Provide the [x, y] coordinate of the cell's center where the given text is located.  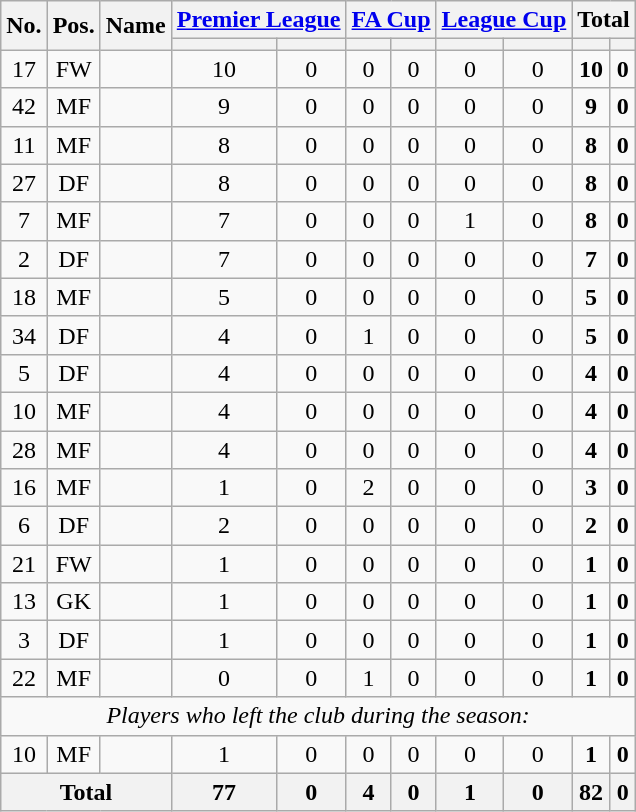
Name [136, 26]
77 [224, 792]
34 [24, 335]
GK [74, 602]
13 [24, 602]
18 [24, 297]
FA Cup [391, 20]
21 [24, 564]
28 [24, 449]
No. [24, 26]
82 [591, 792]
22 [24, 678]
27 [24, 183]
6 [24, 526]
11 [24, 145]
17 [24, 69]
Players who left the club during the season: [318, 716]
Pos. [74, 26]
42 [24, 107]
16 [24, 488]
League Cup [504, 20]
Premier League [258, 20]
